Detect which cell encompasses the target text, then output its [X, Y] center coordinate. 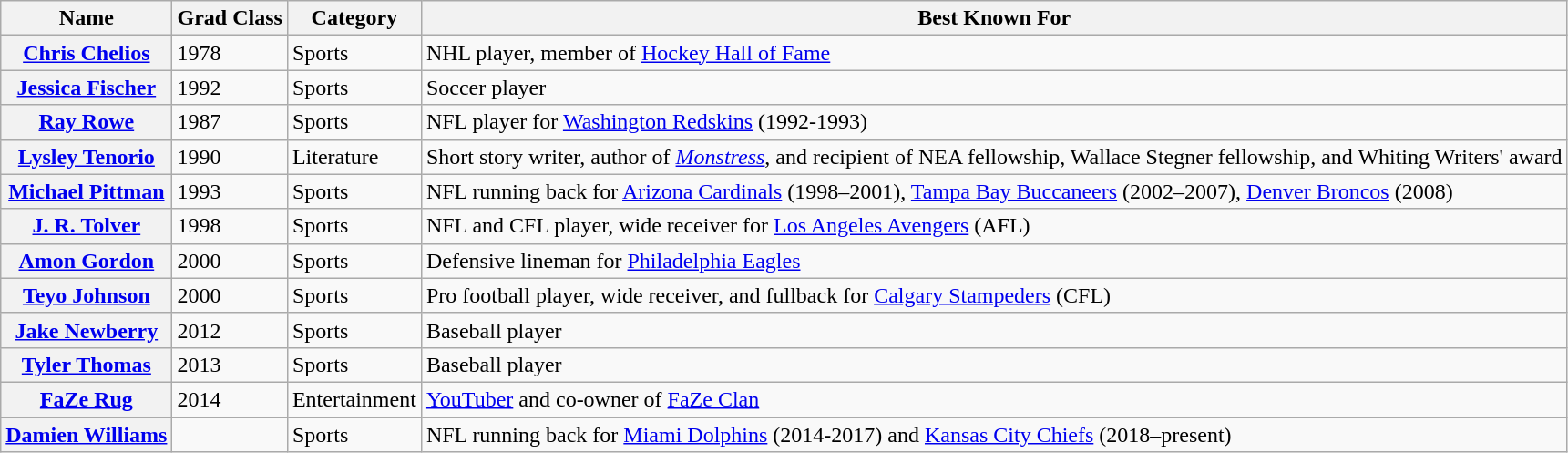
Best Known For [994, 18]
Ray Rowe [87, 122]
Grad Class [230, 18]
Jake Newberry [87, 330]
Jessica Fischer [87, 88]
Tyler Thomas [87, 365]
Michael Pittman [87, 191]
2013 [230, 365]
NFL and CFL player, wide receiver for Los Angeles Avengers (AFL) [994, 226]
NFL running back for Arizona Cardinals (1998–2001), Tampa Bay Buccaneers (2002–2007), Denver Broncos (2008) [994, 191]
NFL player for Washington Redskins (1992-1993) [994, 122]
Soccer player [994, 88]
Amon Gordon [87, 261]
YouTuber and co-owner of FaZe Clan [994, 399]
1998 [230, 226]
Entertainment [354, 399]
Pro football player, wide receiver, and fullback for Calgary Stampeders (CFL) [994, 295]
J. R. Tolver [87, 226]
Literature [354, 157]
Name [87, 18]
Chris Chelios [87, 53]
Category [354, 18]
1993 [230, 191]
2012 [230, 330]
Defensive lineman for Philadelphia Eagles [994, 261]
2014 [230, 399]
Damien Williams [87, 435]
Lysley Tenorio [87, 157]
Teyo Johnson [87, 295]
Short story writer, author of Monstress, and recipient of NEA fellowship, Wallace Stegner fellowship, and Whiting Writers' award [994, 157]
FaZe Rug [87, 399]
1990 [230, 157]
NHL player, member of Hockey Hall of Fame [994, 53]
1992 [230, 88]
NFL running back for Miami Dolphins (2014-2017) and Kansas City Chiefs (2018–present) [994, 435]
1978 [230, 53]
1987 [230, 122]
